Provide the (x, y) coordinate of the cell's center where the given text is located.  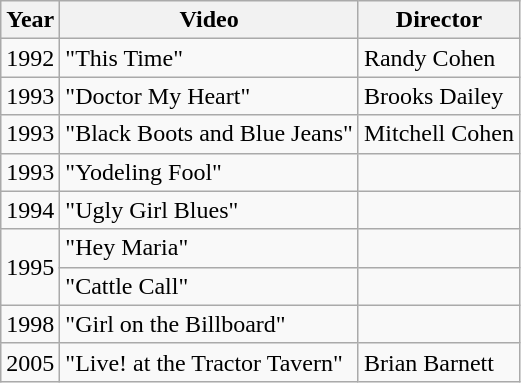
1995 (30, 267)
Mitchell Cohen (438, 134)
2005 (30, 362)
"Doctor My Heart" (210, 96)
1998 (30, 324)
"Live! at the Tractor Tavern" (210, 362)
"This Time" (210, 58)
Director (438, 20)
Randy Cohen (438, 58)
Video (210, 20)
"Hey Maria" (210, 248)
"Cattle Call" (210, 286)
1992 (30, 58)
"Black Boots and Blue Jeans" (210, 134)
Year (30, 20)
"Girl on the Billboard" (210, 324)
"Yodeling Fool" (210, 172)
Brooks Dailey (438, 96)
1994 (30, 210)
"Ugly Girl Blues" (210, 210)
Brian Barnett (438, 362)
